Pinpoint the cell where the given text exists, returning its (X, Y) midpoint coordinate. 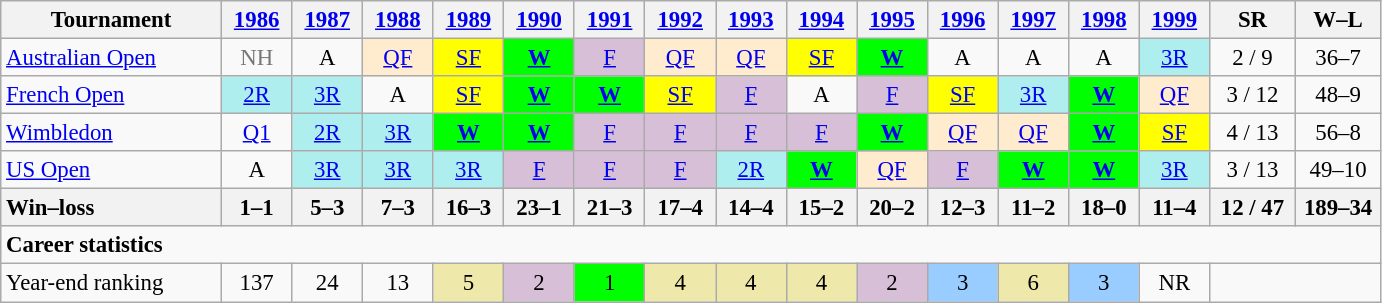
Tournament (112, 20)
W–L (1338, 20)
1990 (540, 20)
11–2 (1034, 208)
12 / 47 (1253, 208)
1994 (822, 20)
48–9 (1338, 95)
5–3 (328, 208)
6 (1034, 283)
21–3 (610, 208)
3 / 12 (1253, 95)
1986 (256, 20)
2 / 9 (1253, 58)
137 (256, 283)
56–8 (1338, 133)
1987 (328, 20)
1988 (398, 20)
15–2 (822, 208)
1992 (680, 20)
18–0 (1104, 208)
Australian Open (112, 58)
1996 (962, 20)
7–3 (398, 208)
36–7 (1338, 58)
US Open (112, 170)
5 (468, 283)
Win–loss (112, 208)
16–3 (468, 208)
SR (1253, 20)
17–4 (680, 208)
Q1 (256, 133)
1997 (1034, 20)
189–34 (1338, 208)
14–4 (752, 208)
23–1 (540, 208)
Career statistics (691, 245)
French Open (112, 95)
1 (610, 283)
1998 (1104, 20)
1–1 (256, 208)
11–4 (1174, 208)
4 / 13 (1253, 133)
24 (328, 283)
Year-end ranking (112, 283)
NH (256, 58)
20–2 (892, 208)
3 / 13 (1253, 170)
49–10 (1338, 170)
1993 (752, 20)
NR (1174, 283)
1991 (610, 20)
1995 (892, 20)
Wimbledon (112, 133)
1999 (1174, 20)
12–3 (962, 208)
13 (398, 283)
1989 (468, 20)
